From the cell containing the given text, extract its center point as (x, y) coordinate. 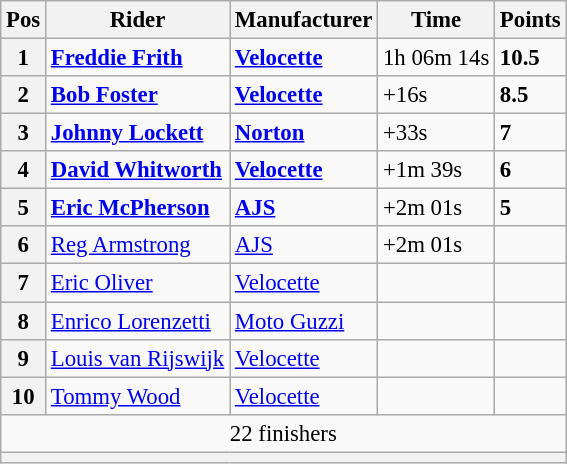
Eric Oliver (138, 283)
Rider (138, 20)
Louis van Rijswijk (138, 358)
22 finishers (284, 433)
+1m 39s (436, 170)
1h 06m 14s (436, 58)
Time (436, 20)
Tommy Wood (138, 396)
Pos (24, 20)
+33s (436, 133)
10.5 (530, 58)
Johnny Lockett (138, 133)
Moto Guzzi (304, 321)
8.5 (530, 95)
4 (24, 170)
10 (24, 396)
Freddie Frith (138, 58)
Reg Armstrong (138, 245)
David Whitworth (138, 170)
+16s (436, 95)
9 (24, 358)
Manufacturer (304, 20)
8 (24, 321)
1 (24, 58)
3 (24, 133)
2 (24, 95)
Norton (304, 133)
Eric McPherson (138, 208)
Points (530, 20)
Enrico Lorenzetti (138, 321)
Bob Foster (138, 95)
